Determine the [x, y] coordinate at the center of the cell enclosing the given text.  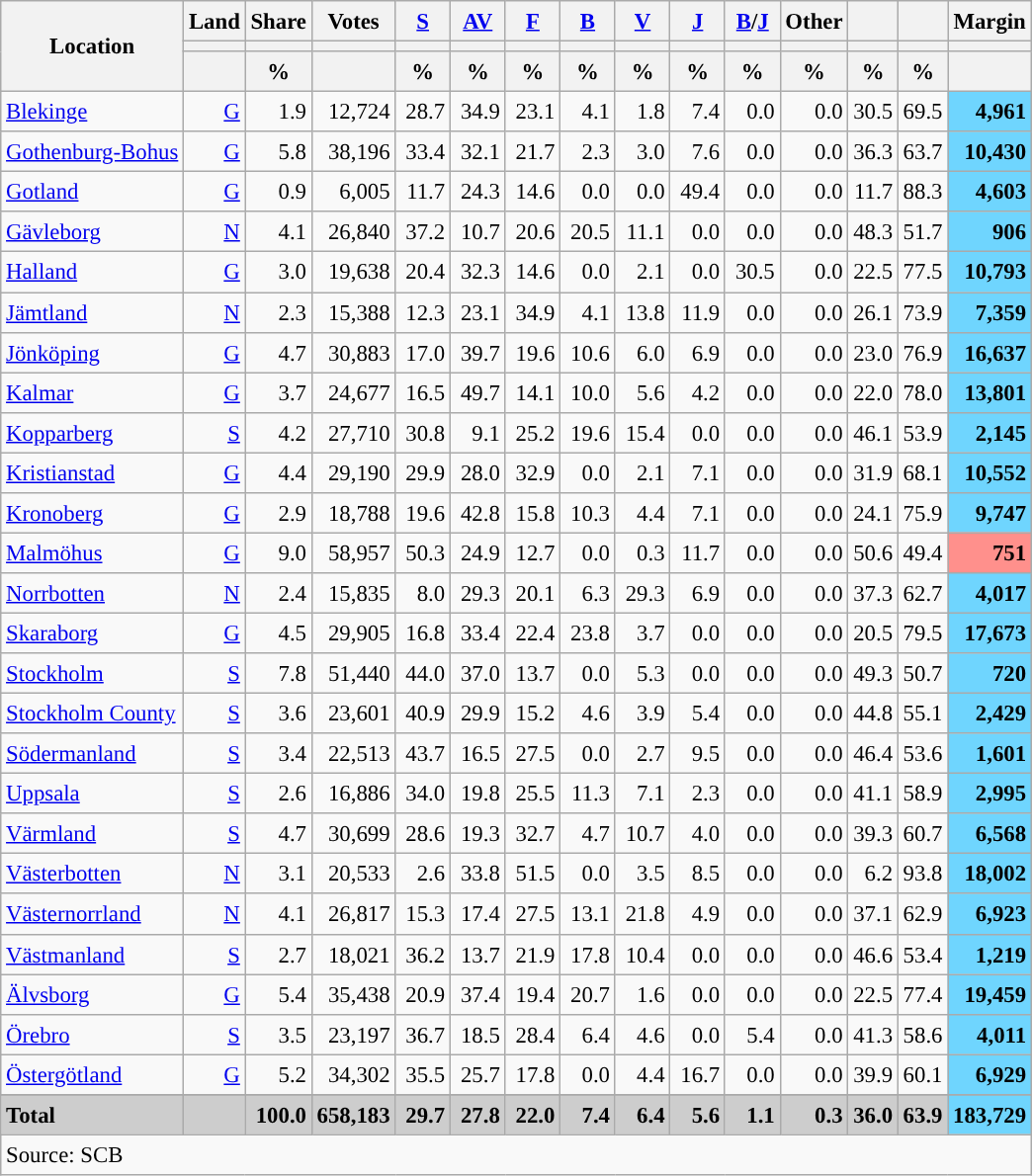
22,513 [354, 753]
77.5 [922, 273]
Share [279, 22]
15.8 [533, 514]
Kalmar [93, 393]
27,710 [354, 433]
Östergötland [93, 1075]
18,788 [354, 514]
9.0 [279, 553]
Gotland [93, 192]
4.5 [279, 632]
Margin [990, 22]
76.9 [922, 352]
51.7 [922, 231]
7,359 [990, 312]
53.6 [922, 753]
22.4 [533, 632]
29,905 [354, 632]
25.5 [533, 795]
Västernorrland [93, 915]
1.9 [279, 113]
37.0 [477, 674]
4,603 [990, 192]
3.9 [643, 714]
16,886 [354, 795]
46.6 [873, 955]
4,011 [990, 1034]
15.3 [423, 915]
10.6 [588, 352]
2.9 [279, 514]
40.9 [423, 714]
AV [477, 22]
10,552 [990, 472]
1.8 [643, 113]
24,677 [354, 393]
Other [815, 22]
60.7 [922, 834]
3.4 [279, 753]
Stockholm [93, 674]
44.0 [423, 674]
34,302 [354, 1075]
50.6 [873, 553]
Total [93, 1115]
23,601 [354, 714]
19,459 [990, 994]
183,729 [990, 1115]
28.6 [423, 834]
V [643, 22]
7.8 [279, 674]
36.2 [423, 955]
Södermanland [93, 753]
29,190 [354, 472]
8.5 [698, 874]
19.3 [477, 834]
53.4 [922, 955]
39.7 [477, 352]
26.1 [873, 312]
24.3 [477, 192]
2,145 [990, 433]
73.9 [922, 312]
12,724 [354, 113]
Skaraborg [93, 632]
11.9 [698, 312]
32.7 [533, 834]
63.7 [922, 152]
36.7 [423, 1034]
30,699 [354, 834]
25.7 [477, 1075]
10,430 [990, 152]
48.3 [873, 231]
6,929 [990, 1075]
62.7 [922, 593]
21.9 [533, 955]
5.2 [279, 1075]
42.8 [477, 514]
37.3 [873, 593]
Jämtland [93, 312]
Kronoberg [93, 514]
36.3 [873, 152]
2,995 [990, 795]
36.0 [873, 1115]
46.4 [873, 753]
25.2 [533, 433]
32.9 [533, 472]
10.4 [643, 955]
0.9 [279, 192]
Kopparberg [93, 433]
720 [990, 674]
9.1 [477, 433]
20.4 [423, 273]
3.1 [279, 874]
16.8 [423, 632]
31.9 [873, 472]
18,021 [354, 955]
5.3 [643, 674]
33.8 [477, 874]
44.8 [873, 714]
27.8 [477, 1115]
39.9 [873, 1075]
19.4 [533, 994]
4,961 [990, 113]
35,438 [354, 994]
58.9 [922, 795]
Jönköping [93, 352]
Location [93, 46]
38,196 [354, 152]
28.0 [477, 472]
51.5 [533, 874]
37.4 [477, 994]
2.4 [279, 593]
23.0 [873, 352]
30,883 [354, 352]
Älvsborg [93, 994]
1.1 [752, 1115]
39.3 [873, 834]
17.4 [477, 915]
58.6 [922, 1034]
24.1 [873, 514]
63.9 [922, 1115]
13.8 [643, 312]
Värmland [93, 834]
10.0 [588, 393]
29.7 [423, 1115]
50.3 [423, 553]
9,747 [990, 514]
6.3 [588, 593]
Norrbotten [93, 593]
9.5 [698, 753]
49.7 [477, 393]
12.3 [423, 312]
23.8 [588, 632]
43.7 [423, 753]
26,817 [354, 915]
7.6 [698, 152]
14.1 [533, 393]
20,533 [354, 874]
Västmanland [93, 955]
75.9 [922, 514]
17,673 [990, 632]
1.6 [643, 994]
1,219 [990, 955]
53.9 [922, 433]
12.7 [533, 553]
37.2 [423, 231]
J [698, 22]
Halland [93, 273]
26,840 [354, 231]
1,601 [990, 753]
11.1 [643, 231]
24.9 [477, 553]
32.3 [477, 273]
B [588, 22]
35.5 [423, 1075]
5.8 [279, 152]
28.4 [533, 1034]
88.3 [922, 192]
Gävleborg [93, 231]
Malmöhus [93, 553]
23,197 [354, 1034]
751 [990, 553]
19,638 [354, 273]
68.1 [922, 472]
60.1 [922, 1075]
F [533, 22]
3.6 [279, 714]
58,957 [354, 553]
79.5 [922, 632]
13.1 [588, 915]
13,801 [990, 393]
658,183 [354, 1115]
Uppsala [93, 795]
32.1 [477, 152]
Votes [354, 22]
21.8 [643, 915]
11.3 [588, 795]
21.7 [533, 152]
Gothenburg-Bohus [93, 152]
8.0 [423, 593]
6.2 [873, 874]
Stockholm County [93, 714]
Source: SCB [516, 1154]
50.7 [922, 674]
30.8 [423, 433]
17.0 [423, 352]
37.1 [873, 915]
Kristianstad [93, 472]
2,429 [990, 714]
Örebro [93, 1034]
46.1 [873, 433]
10.3 [588, 514]
15.4 [643, 433]
20.9 [423, 994]
20.7 [588, 994]
6,568 [990, 834]
15,388 [354, 312]
69.5 [922, 113]
16.7 [698, 1075]
18,002 [990, 874]
Land [215, 22]
6,923 [990, 915]
15,835 [354, 593]
Blekinge [93, 113]
55.1 [922, 714]
4.9 [698, 915]
34.0 [423, 795]
49.3 [873, 674]
Västerbotten [93, 874]
19.8 [477, 795]
6,005 [354, 192]
93.8 [922, 874]
B/J [752, 22]
6.0 [643, 352]
20.6 [533, 231]
15.2 [533, 714]
41.3 [873, 1034]
78.0 [922, 393]
20.1 [533, 593]
18.5 [477, 1034]
4.0 [698, 834]
62.9 [922, 915]
906 [990, 231]
16,637 [990, 352]
4,017 [990, 593]
51,440 [354, 674]
77.4 [922, 994]
28.7 [423, 113]
41.1 [873, 795]
100.0 [279, 1115]
10,793 [990, 273]
